Determine the [X, Y] coordinate at the center of the cell enclosing the given text.  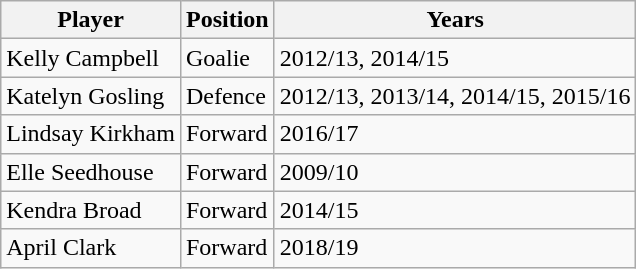
2009/10 [455, 172]
Position [227, 20]
Goalie [227, 58]
2012/13, 2014/15 [455, 58]
2014/15 [455, 210]
Kelly Campbell [91, 58]
2012/13, 2013/14, 2014/15, 2015/16 [455, 96]
Player [91, 20]
2016/17 [455, 134]
2018/19 [455, 248]
Defence [227, 96]
Years [455, 20]
Elle Seedhouse [91, 172]
Lindsay Kirkham [91, 134]
Katelyn Gosling [91, 96]
April Clark [91, 248]
Kendra Broad [91, 210]
